Pinpoint the cell where the given text exists, returning its [x, y] midpoint coordinate. 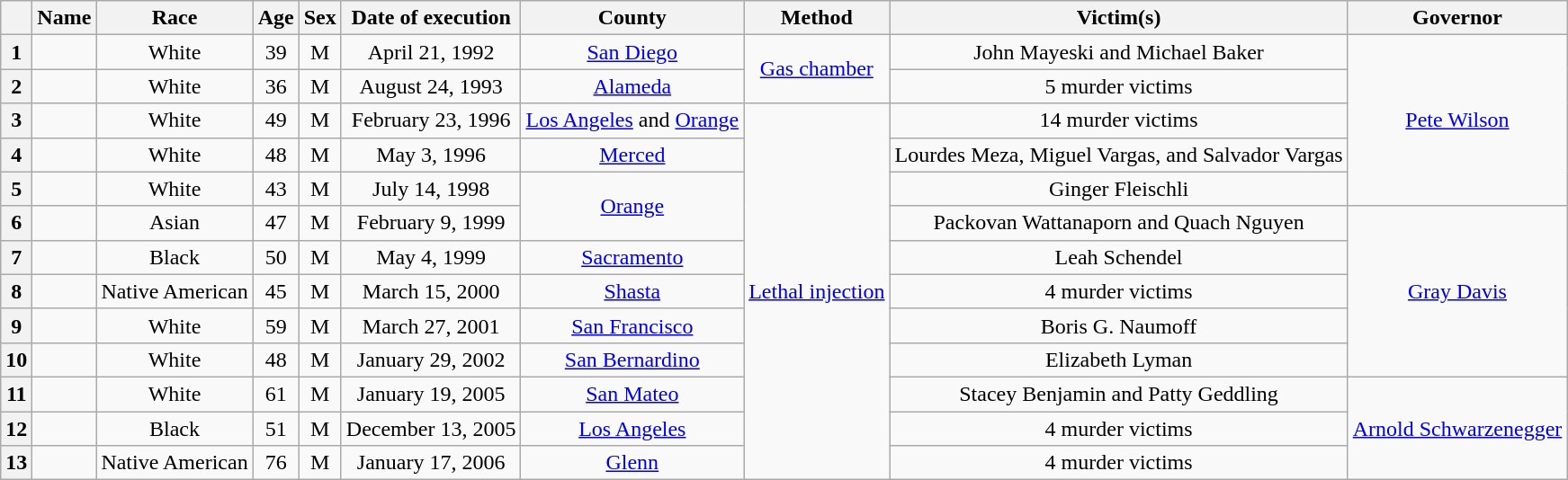
76 [275, 463]
7 [16, 257]
San Mateo [632, 394]
Boris G. Naumoff [1119, 325]
Name [65, 18]
San Francisco [632, 325]
49 [275, 120]
San Bernardino [632, 360]
8 [16, 291]
Orange [632, 206]
Merced [632, 155]
August 24, 1993 [431, 86]
April 21, 1992 [431, 52]
Method [817, 18]
1 [16, 52]
12 [16, 429]
Los Angeles and Orange [632, 120]
4 [16, 155]
14 murder victims [1119, 120]
May 3, 1996 [431, 155]
July 14, 1998 [431, 189]
January 17, 2006 [431, 463]
John Mayeski and Michael Baker [1119, 52]
May 4, 1999 [431, 257]
Packovan Wattanaporn and Quach Nguyen [1119, 223]
Victim(s) [1119, 18]
50 [275, 257]
11 [16, 394]
San Diego [632, 52]
43 [275, 189]
Race [175, 18]
Stacey Benjamin and Patty Geddling [1119, 394]
47 [275, 223]
10 [16, 360]
Governor [1457, 18]
3 [16, 120]
January 19, 2005 [431, 394]
2 [16, 86]
March 15, 2000 [431, 291]
59 [275, 325]
Lourdes Meza, Miguel Vargas, and Salvador Vargas [1119, 155]
39 [275, 52]
March 27, 2001 [431, 325]
Gas chamber [817, 69]
Sacramento [632, 257]
13 [16, 463]
January 29, 2002 [431, 360]
Gray Davis [1457, 291]
Elizabeth Lyman [1119, 360]
February 9, 1999 [431, 223]
Shasta [632, 291]
9 [16, 325]
6 [16, 223]
February 23, 1996 [431, 120]
36 [275, 86]
Sex [320, 18]
Asian [175, 223]
December 13, 2005 [431, 429]
Glenn [632, 463]
Lethal injection [817, 291]
Arnold Schwarzenegger [1457, 428]
Los Angeles [632, 429]
Alameda [632, 86]
Pete Wilson [1457, 120]
51 [275, 429]
Date of execution [431, 18]
County [632, 18]
Leah Schendel [1119, 257]
Age [275, 18]
45 [275, 291]
61 [275, 394]
Ginger Fleischli [1119, 189]
5 murder victims [1119, 86]
5 [16, 189]
